For the text-containing cell, return its midpoint in (x, y) coordinate format. 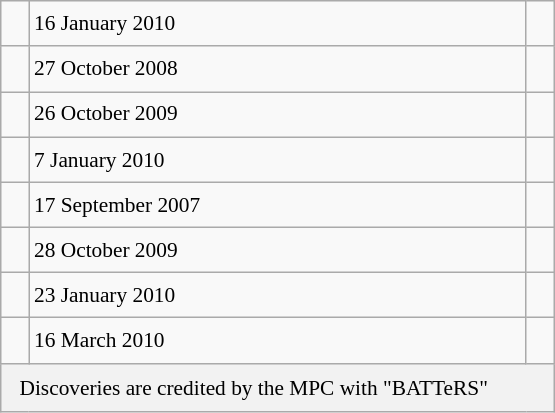
28 October 2009 (278, 250)
16 March 2010 (278, 340)
27 October 2008 (278, 68)
17 September 2007 (278, 204)
23 January 2010 (278, 296)
7 January 2010 (278, 160)
16 January 2010 (278, 24)
Discoveries are credited by the MPC with "BATTeRS" (278, 388)
26 October 2009 (278, 114)
